Provide the [x, y] coordinate of the cell's center where the given text is located.  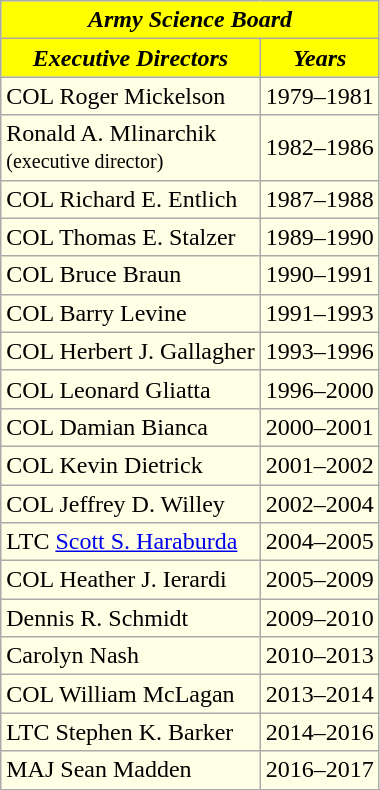
2010–2013 [320, 656]
Carolyn Nash [130, 656]
2013–2014 [320, 694]
COL Thomas E. Stalzer [130, 237]
1982–1986 [320, 148]
LTC Stephen K. Barker [130, 732]
1979–1981 [320, 96]
2001–2002 [320, 465]
COL Barry Levine [130, 313]
COL Herbert J. Gallagher [130, 351]
COL William McLagan [130, 694]
COL Leonard Gliatta [130, 389]
2016–2017 [320, 770]
2004–2005 [320, 542]
2009–2010 [320, 618]
2014–2016 [320, 732]
COL Damian Bianca [130, 427]
1996–2000 [320, 389]
1993–1996 [320, 351]
LTC Scott S. Haraburda [130, 542]
Army Science Board [190, 20]
Ronald A. Mlinarchik(executive director) [130, 148]
Executive Directors [130, 58]
2002–2004 [320, 503]
COL Bruce Braun [130, 275]
COL Heather J. Ierardi [130, 580]
Years [320, 58]
MAJ Sean Madden [130, 770]
Dennis R. Schmidt [130, 618]
1987–1988 [320, 199]
COL Richard E. Entlich [130, 199]
1990–1991 [320, 275]
1991–1993 [320, 313]
COL Roger Mickelson [130, 96]
1989–1990 [320, 237]
2005–2009 [320, 580]
2000–2001 [320, 427]
COL Kevin Dietrick [130, 465]
COL Jeffrey D. Willey [130, 503]
